Extract the (X, Y) coordinate from the center of the cell holding the provided text.  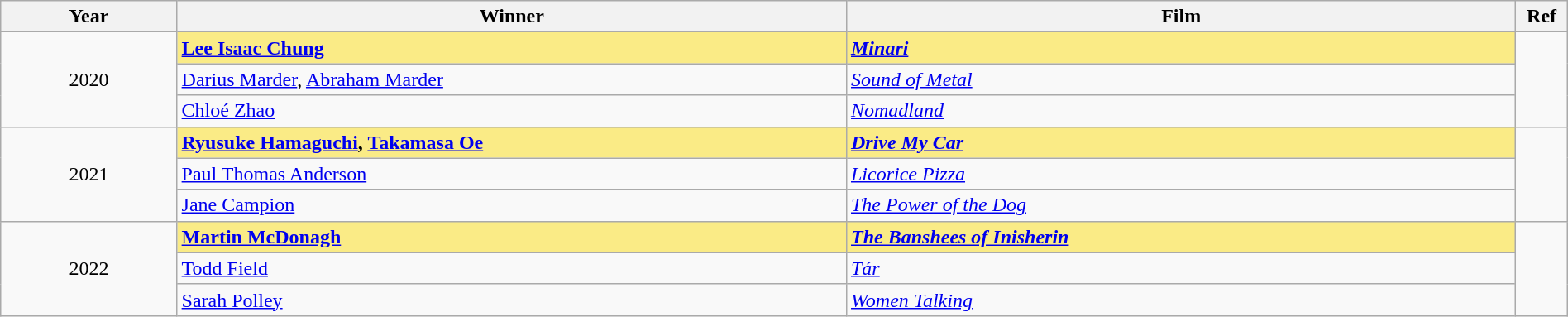
The Power of the Dog (1181, 205)
Paul Thomas Anderson (511, 174)
Ryusuke Hamaguchi, Takamasa Oe (511, 142)
Drive My Car (1181, 142)
Women Talking (1181, 300)
Chloé Zhao (511, 111)
2020 (89, 79)
Ref (1542, 17)
Film (1181, 17)
Licorice Pizza (1181, 174)
Sound of Metal (1181, 79)
Winner (511, 17)
Sarah Polley (511, 300)
Martin McDonagh (511, 237)
Jane Campion (511, 205)
Tár (1181, 268)
Minari (1181, 48)
Todd Field (511, 268)
Lee Isaac Chung (511, 48)
2021 (89, 174)
2022 (89, 268)
Year (89, 17)
Nomadland (1181, 111)
The Banshees of Inisherin (1181, 237)
Darius Marder, Abraham Marder (511, 79)
